Locate the cell with the specified text and output its [X, Y] center coordinate. 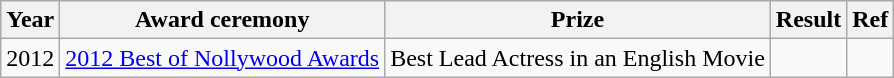
2012 [30, 58]
Best Lead Actress in an English Movie [578, 58]
Prize [578, 20]
Ref [870, 20]
Result [808, 20]
Award ceremony [222, 20]
2012 Best of Nollywood Awards [222, 58]
Year [30, 20]
